Return the [X, Y] coordinate for the center point of the cell that contains the specified text.  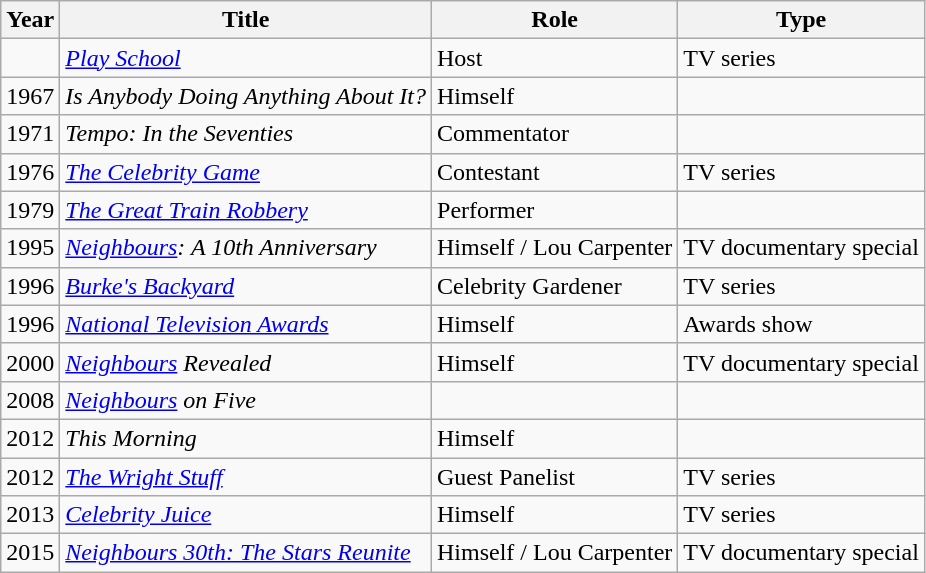
Neighbours on Five [246, 400]
1976 [30, 172]
Title [246, 20]
Neighbours Revealed [246, 362]
Host [555, 58]
Contestant [555, 172]
Guest Panelist [555, 477]
Commentator [555, 134]
Tempo: In the Seventies [246, 134]
Burke's Backyard [246, 286]
2013 [30, 515]
1979 [30, 210]
The Great Train Robbery [246, 210]
Neighbours 30th: The Stars Reunite [246, 553]
Type [802, 20]
Performer [555, 210]
Celebrity Juice [246, 515]
National Television Awards [246, 324]
1967 [30, 96]
Role [555, 20]
Play School [246, 58]
1971 [30, 134]
2000 [30, 362]
Celebrity Gardener [555, 286]
This Morning [246, 438]
2008 [30, 400]
Year [30, 20]
2015 [30, 553]
The Wright Stuff [246, 477]
Neighbours: A 10th Anniversary [246, 248]
The Celebrity Game [246, 172]
Awards show [802, 324]
1995 [30, 248]
Is Anybody Doing Anything About It? [246, 96]
